Pinpoint the cell where the given text exists, returning its (X, Y) midpoint coordinate. 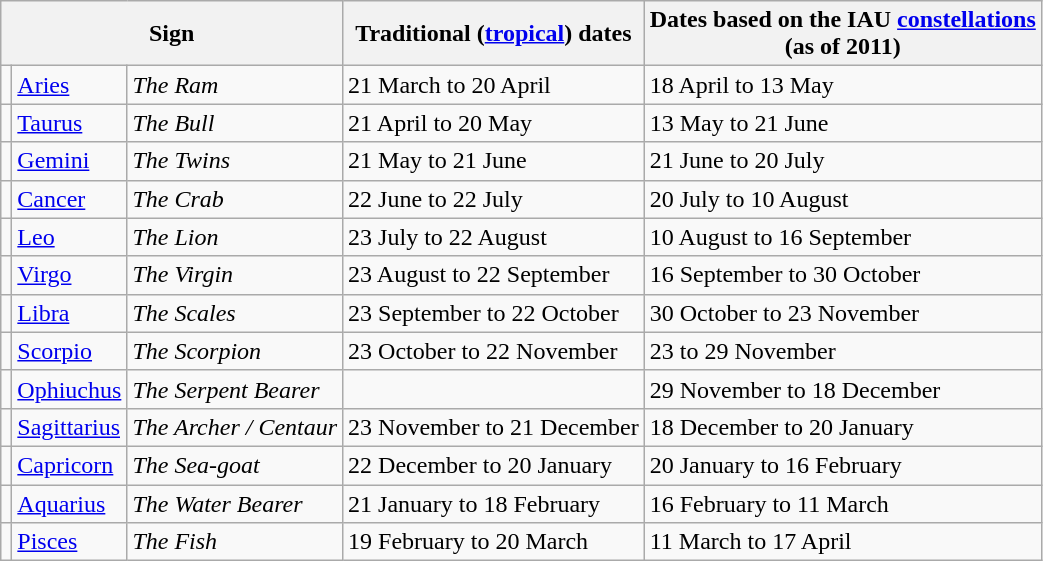
Traditional (tropical) dates (494, 34)
The Bull (235, 123)
Virgo (70, 275)
22 December to 20 January (494, 465)
23 to 29 November (842, 351)
20 January to 16 February (842, 465)
Taurus (70, 123)
21 May to 21 June (494, 161)
29 November to 18 December (842, 389)
The Fish (235, 542)
Pisces (70, 542)
21 March to 20 April (494, 85)
Aries (70, 85)
21 January to 18 February (494, 503)
The Crab (235, 199)
Scorpio (70, 351)
16 February to 11 March (842, 503)
21 June to 20 July (842, 161)
The Twins (235, 161)
The Lion (235, 237)
30 October to 23 November (842, 313)
10 August to 16 September (842, 237)
16 September to 30 October (842, 275)
Cancer (70, 199)
23 July to 22 August (494, 237)
23 August to 22 September (494, 275)
The Scorpion (235, 351)
Leo (70, 237)
23 September to 22 October (494, 313)
The Scales (235, 313)
18 December to 20 January (842, 427)
23 November to 21 December (494, 427)
21 April to 20 May (494, 123)
22 June to 22 July (494, 199)
The Virgin (235, 275)
The Ram (235, 85)
The Serpent Bearer (235, 389)
Dates based on the IAU constellations(as of 2011) (842, 34)
Sign (172, 34)
19 February to 20 March (494, 542)
Gemini (70, 161)
The Archer / Centaur (235, 427)
Ophiuchus (70, 389)
11 March to 17 April (842, 542)
Aquarius (70, 503)
Capricorn (70, 465)
The Sea-goat (235, 465)
The Water Bearer (235, 503)
13 May to 21 June (842, 123)
23 October to 22 November (494, 351)
20 July to 10 August (842, 199)
Libra (70, 313)
18 April to 13 May (842, 85)
Sagittarius (70, 427)
